Scan for the cell matching the given text and deliver its (x, y) coordinate at center. 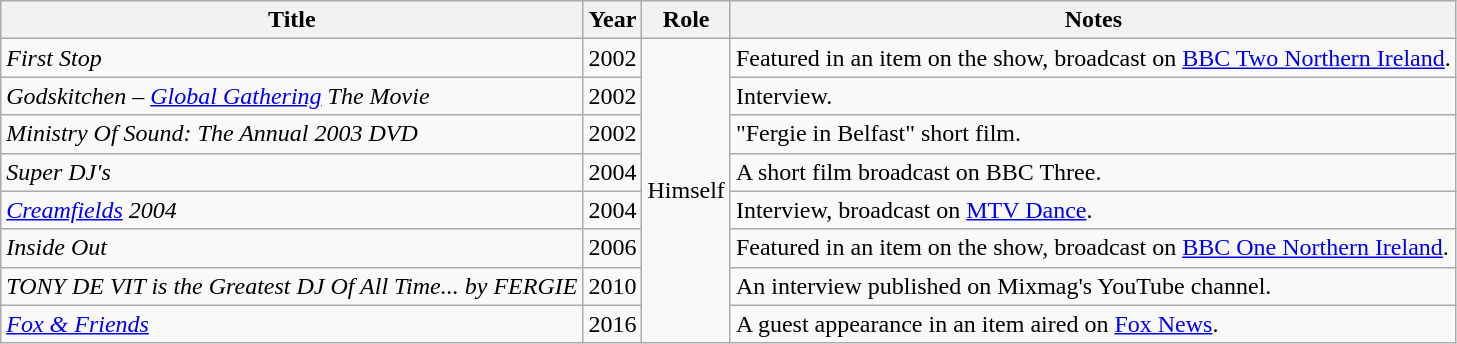
"Fergie in Belfast" short film. (1093, 134)
Year (612, 20)
Fox & Friends (292, 324)
Featured in an item on the show, broadcast on BBC Two Northern Ireland. (1093, 58)
Featured in an item on the show, broadcast on BBC One Northern Ireland. (1093, 248)
Creamfields 2004 (292, 210)
An interview published on Mixmag's YouTube channel. (1093, 286)
Title (292, 20)
Godskitchen – Global Gathering The Movie (292, 96)
Super DJ's (292, 172)
2010 (612, 286)
Inside Out (292, 248)
Interview. (1093, 96)
2006 (612, 248)
2016 (612, 324)
Himself (686, 191)
Role (686, 20)
First Stop (292, 58)
Notes (1093, 20)
Ministry Of Sound: The Annual 2003 DVD (292, 134)
TONY DE VIT is the Greatest DJ Of All Time... by FERGIE (292, 286)
Interview, broadcast on MTV Dance. (1093, 210)
A short film broadcast on BBC Three. (1093, 172)
A guest appearance in an item aired on Fox News. (1093, 324)
